Return the (x, y) coordinate for the center point of the cell that contains the specified text.  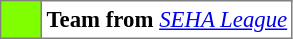
Team from SEHA League (166, 20)
